Scan for the cell matching the given text and deliver its [x, y] coordinate at center. 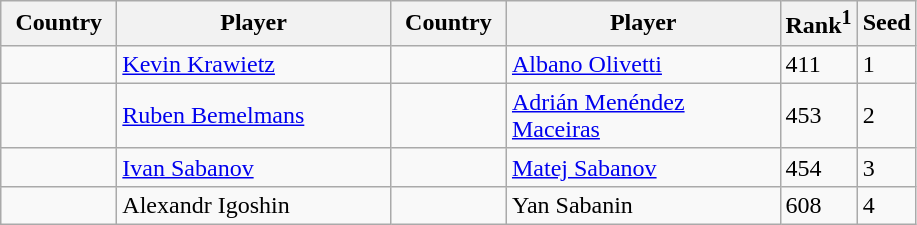
Ruben Bemelmans [254, 116]
2 [886, 116]
Albano Olivetti [643, 64]
Yan Sabanin [643, 205]
608 [818, 205]
Adrián Menéndez Maceiras [643, 116]
Alexandr Igoshin [254, 205]
1 [886, 64]
4 [886, 205]
Rank1 [818, 24]
3 [886, 167]
453 [818, 116]
454 [818, 167]
Matej Sabanov [643, 167]
Kevin Krawietz [254, 64]
Seed [886, 24]
411 [818, 64]
Ivan Sabanov [254, 167]
